For the text-containing cell, return its midpoint in [X, Y] coordinate format. 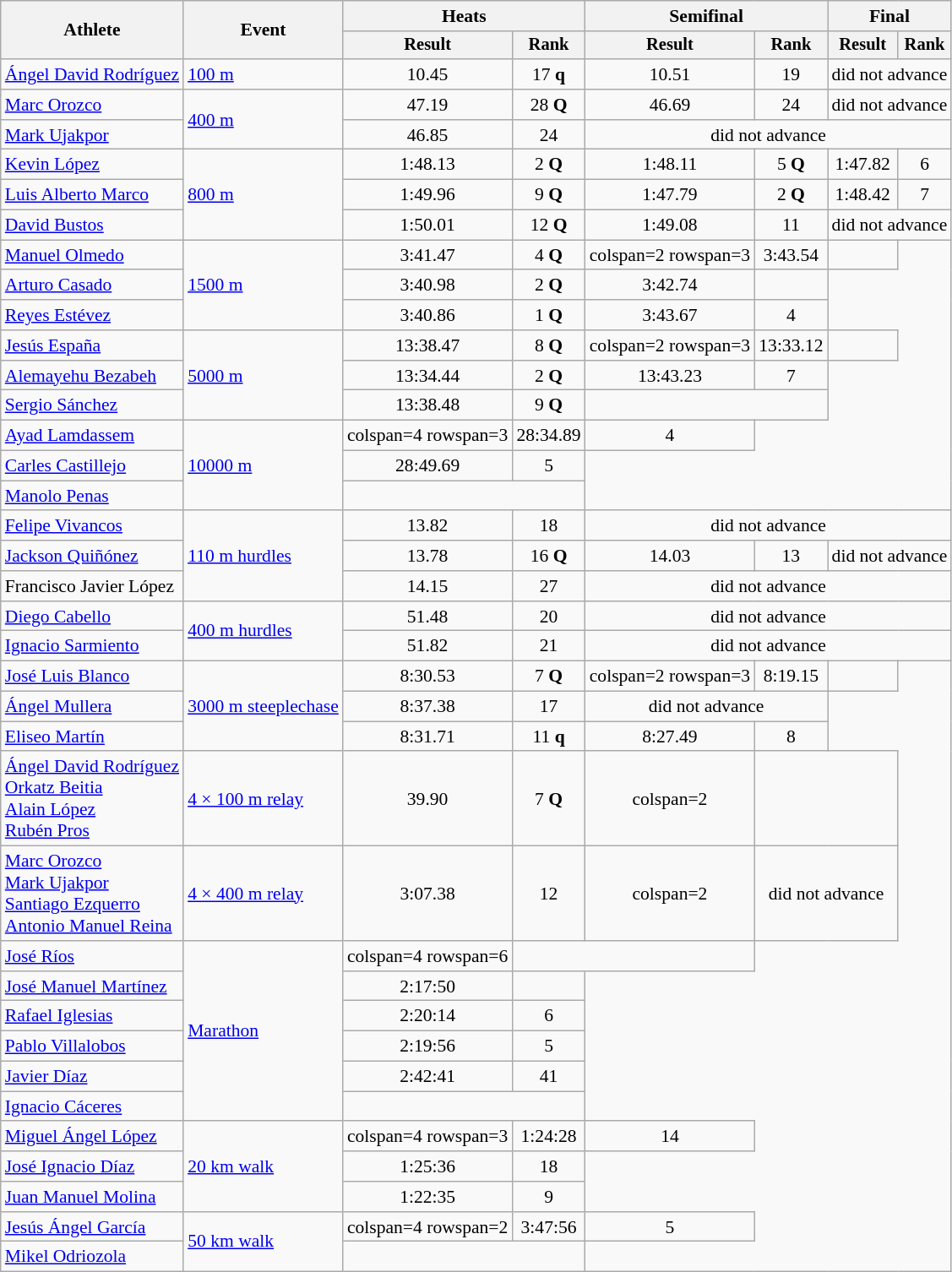
Final [890, 16]
David Bustos [92, 226]
1:48.13 [427, 165]
10000 m [264, 466]
Jackson Quiñónez [92, 556]
28 Q [548, 105]
1:49.08 [671, 226]
47.19 [427, 105]
1:47.82 [863, 165]
3:07.38 [427, 894]
11 [791, 226]
14.03 [671, 556]
Marathon [264, 1031]
Eliseo Martín [92, 737]
José Luis Blanco [92, 677]
13:43.23 [671, 376]
13:38.47 [427, 345]
19 [791, 74]
Pablo Villalobos [92, 1046]
Javier Díaz [92, 1077]
colspan=4 rowspan=6 [427, 956]
5 Q [791, 165]
3:43.54 [791, 255]
8 Q [548, 345]
Jesús Ángel García [92, 1227]
21 [548, 646]
46.85 [427, 135]
Manolo Penas [92, 496]
12 Q [548, 226]
Rafael Iglesias [92, 1016]
3:40.86 [427, 315]
1:24:28 [548, 1137]
José Ignacio Díaz [92, 1166]
10.51 [671, 74]
13.82 [427, 526]
Ángel David RodríguezOrkatz BeitiaAlain LópezRubén Pros [92, 799]
Diego Cabello [92, 617]
11 q [548, 737]
10.45 [427, 74]
9 [548, 1197]
Alemayehu Bezabeh [92, 376]
Miguel Ángel López [92, 1137]
Semifinal [706, 16]
46.69 [671, 105]
1:47.79 [671, 195]
4 × 100 m relay [264, 799]
28:49.69 [427, 466]
8:37.38 [427, 707]
José Manuel Martínez [92, 987]
13:38.48 [427, 405]
Manuel Olmedo [92, 255]
3:43.67 [671, 315]
39.90 [427, 799]
28:34.89 [548, 436]
800 m [264, 194]
20 km walk [264, 1167]
100 m [264, 74]
1:48.11 [671, 165]
400 m [264, 120]
2:19:56 [427, 1046]
3:41.47 [427, 255]
Carles Castillejo [92, 466]
Arturo Casado [92, 285]
13:33.12 [791, 345]
1:22:35 [427, 1197]
1:49.96 [427, 195]
Ignacio Cáceres [92, 1106]
Event [264, 30]
8:27.49 [671, 737]
8:31.71 [427, 737]
Francisco Javier López [92, 586]
4 Q [548, 255]
Ayad Lamdassem [92, 436]
110 m hurdles [264, 556]
Jesús España [92, 345]
1:48.42 [863, 195]
16 Q [548, 556]
Heats [465, 16]
1:50.01 [427, 226]
17 [548, 707]
51.82 [427, 646]
colspan=4 rowspan=2 [427, 1227]
51.48 [427, 617]
8:19.15 [791, 677]
8 [791, 737]
8:30.53 [427, 677]
Marc Orozco [92, 105]
17 q [548, 74]
1 Q [548, 315]
3:47:56 [548, 1227]
4 × 400 m relay [264, 894]
14.15 [427, 586]
Kevin López [92, 165]
3:42.74 [671, 285]
13.78 [427, 556]
Luis Alberto Marco [92, 195]
27 [548, 586]
Ignacio Sarmiento [92, 646]
5000 m [264, 375]
400 m hurdles [264, 632]
2:20:14 [427, 1016]
1:25:36 [427, 1166]
Sergio Sánchez [92, 405]
20 [548, 617]
Mikel Odriozola [92, 1257]
Reyes Estévez [92, 315]
2:17:50 [427, 987]
13:34.44 [427, 376]
Marc OrozcoMark UjakporSantiago EzquerroAntonio Manuel Reina [92, 894]
Juan Manuel Molina [92, 1197]
Mark Ujakpor [92, 135]
Felipe Vivancos [92, 526]
41 [548, 1077]
3000 m steeplechase [264, 706]
2:42:41 [427, 1077]
1500 m [264, 285]
13 [791, 556]
3:40.98 [427, 285]
14 [671, 1137]
50 km walk [264, 1242]
Ángel David Rodríguez [92, 74]
Athlete [92, 30]
Ángel Mullera [92, 707]
12 [548, 894]
José Ríos [92, 956]
